Return (X, Y) of the center of cell containing provided text 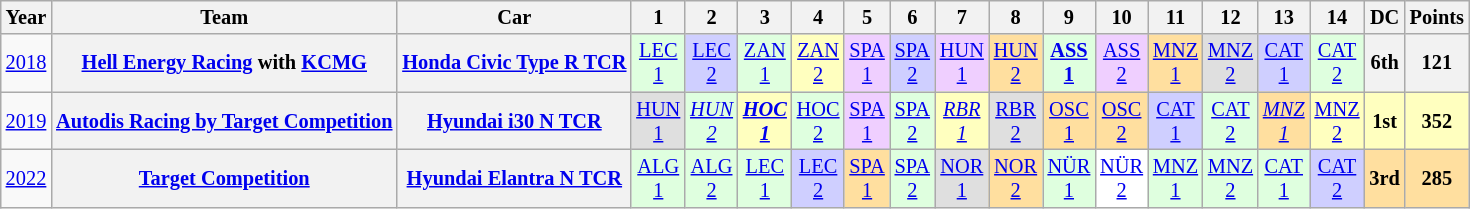
2019 (26, 121)
11 (1176, 17)
NOR2 (1016, 178)
6 (912, 17)
OSC2 (1122, 121)
3rd (1385, 178)
352 (1437, 121)
6th (1385, 63)
14 (1338, 17)
NÜR2 (1122, 178)
OSC1 (1070, 121)
1 (658, 17)
NOR1 (962, 178)
2018 (26, 63)
Hyundai Elantra N TCR (514, 178)
ZAN2 (818, 63)
9 (1070, 17)
HOC2 (818, 121)
Car (514, 17)
Autodis Racing by Target Competition (224, 121)
13 (1284, 17)
1st (1385, 121)
10 (1122, 17)
2022 (26, 178)
Hyundai i30 N TCR (514, 121)
ALG1 (658, 178)
HOC1 (765, 121)
NÜR1 (1070, 178)
121 (1437, 63)
3 (765, 17)
2 (712, 17)
12 (1230, 17)
ALG2 (712, 178)
ASS2 (1122, 63)
7 (962, 17)
RBR2 (1016, 121)
Year (26, 17)
Points (1437, 17)
ZAN1 (765, 63)
ASS1 (1070, 63)
DC (1385, 17)
Team (224, 17)
4 (818, 17)
285 (1437, 178)
RBR1 (962, 121)
Hell Energy Racing with KCMG (224, 63)
Honda Civic Type R TCR (514, 63)
5 (866, 17)
Target Competition (224, 178)
8 (1016, 17)
